Identify which cell holds the provided text, then report its [x, y] central coordinate. 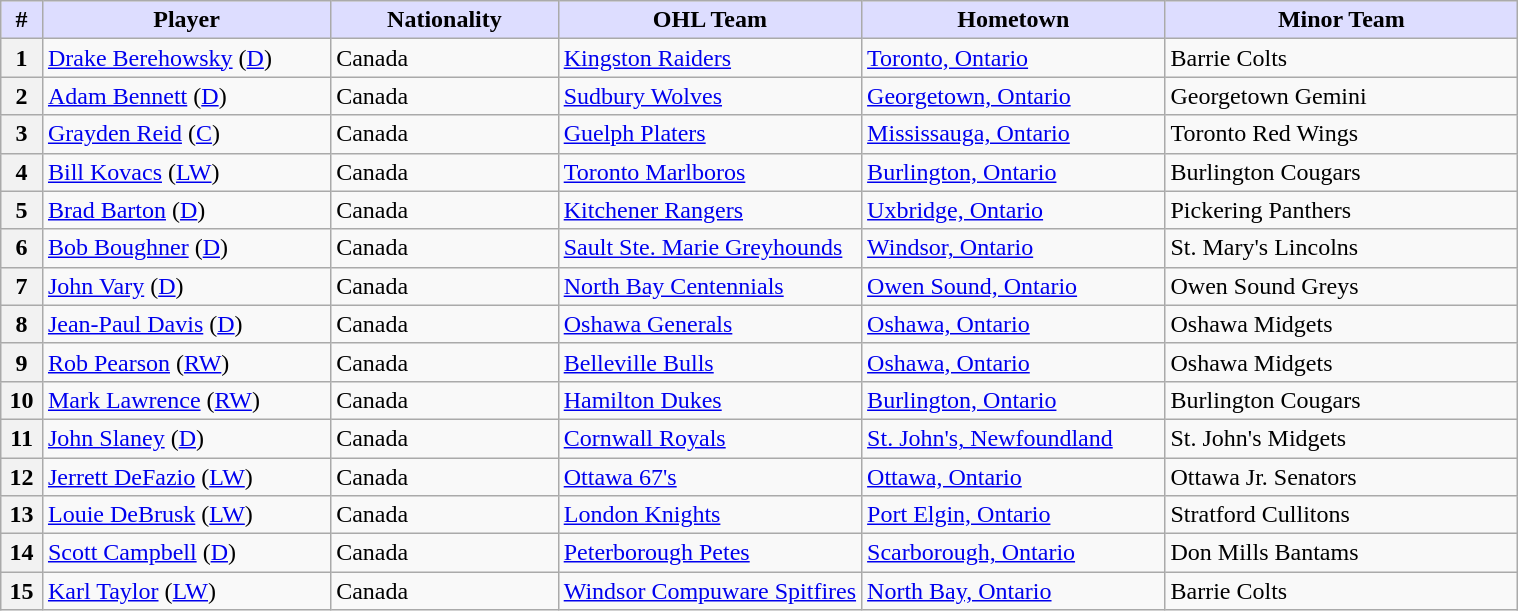
Hometown [1014, 20]
Minor Team [1342, 20]
Port Elgin, Ontario [1014, 515]
Toronto Marlboros [710, 172]
# [22, 20]
Owen Sound, Ontario [1014, 286]
Adam Bennett (D) [186, 96]
Pickering Panthers [1342, 210]
North Bay Centennials [710, 286]
Drake Berehowsky (D) [186, 58]
Windsor, Ontario [1014, 248]
Don Mills Bantams [1342, 553]
7 [22, 286]
13 [22, 515]
North Bay, Ontario [1014, 591]
3 [22, 134]
Ottawa, Ontario [1014, 477]
Toronto Red Wings [1342, 134]
John Vary (D) [186, 286]
6 [22, 248]
St. John's, Newfoundland [1014, 438]
Nationality [445, 20]
8 [22, 324]
12 [22, 477]
Kingston Raiders [710, 58]
Belleville Bulls [710, 362]
2 [22, 96]
St. John's Midgets [1342, 438]
Bob Boughner (D) [186, 248]
4 [22, 172]
Sault Ste. Marie Greyhounds [710, 248]
Jean-Paul Davis (D) [186, 324]
St. Mary's Lincolns [1342, 248]
Windsor Compuware Spitfires [710, 591]
11 [22, 438]
Uxbridge, Ontario [1014, 210]
Bill Kovacs (LW) [186, 172]
OHL Team [710, 20]
Player [186, 20]
Scarborough, Ontario [1014, 553]
Toronto, Ontario [1014, 58]
Mississauga, Ontario [1014, 134]
Scott Campbell (D) [186, 553]
Guelph Platers [710, 134]
Georgetown Gemini [1342, 96]
Mark Lawrence (RW) [186, 400]
Stratford Cullitons [1342, 515]
London Knights [710, 515]
John Slaney (D) [186, 438]
Cornwall Royals [710, 438]
Karl Taylor (LW) [186, 591]
Owen Sound Greys [1342, 286]
9 [22, 362]
5 [22, 210]
15 [22, 591]
Rob Pearson (RW) [186, 362]
1 [22, 58]
Jerrett DeFazio (LW) [186, 477]
Georgetown, Ontario [1014, 96]
Oshawa Generals [710, 324]
Louie DeBrusk (LW) [186, 515]
Hamilton Dukes [710, 400]
Sudbury Wolves [710, 96]
Peterborough Petes [710, 553]
Ottawa Jr. Senators [1342, 477]
Kitchener Rangers [710, 210]
Ottawa 67's [710, 477]
Brad Barton (D) [186, 210]
14 [22, 553]
Grayden Reid (C) [186, 134]
10 [22, 400]
